Detect which cell encompasses the target text, then output its (x, y) center coordinate. 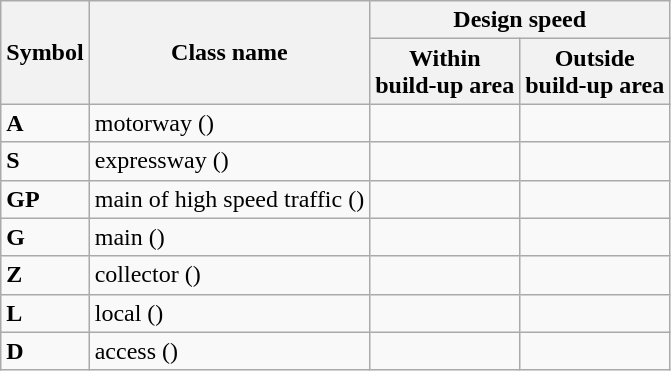
S (45, 161)
GP (45, 199)
Class name (230, 52)
main of high speed traffic () (230, 199)
Withinbuild-up area (445, 72)
Outsidebuild-up area (595, 72)
D (45, 351)
Design speed (520, 20)
G (45, 237)
A (45, 123)
Z (45, 275)
L (45, 313)
local () (230, 313)
access () (230, 351)
expressway () (230, 161)
main () (230, 237)
collector () (230, 275)
Symbol (45, 52)
motorway () (230, 123)
